Search for the cell housing the specified text and yield its [x, y] center coordinate. 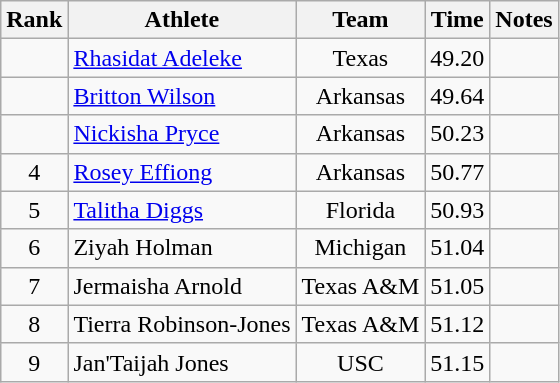
Rank [34, 20]
Florida [360, 210]
Texas [360, 58]
8 [34, 324]
Talitha Diggs [182, 210]
Nickisha Pryce [182, 134]
Notes [524, 20]
5 [34, 210]
Tierra Robinson-Jones [182, 324]
51.04 [458, 248]
Michigan [360, 248]
4 [34, 172]
Ziyah Holman [182, 248]
Team [360, 20]
49.64 [458, 96]
50.93 [458, 210]
51.12 [458, 324]
Time [458, 20]
7 [34, 286]
USC [360, 362]
51.05 [458, 286]
Jan'Taijah Jones [182, 362]
Jermaisha Arnold [182, 286]
6 [34, 248]
49.20 [458, 58]
9 [34, 362]
50.23 [458, 134]
Rhasidat Adeleke [182, 58]
Athlete [182, 20]
Britton Wilson [182, 96]
50.77 [458, 172]
Rosey Effiong [182, 172]
51.15 [458, 362]
